Locate the cell with the specified text and output its (x, y) center coordinate. 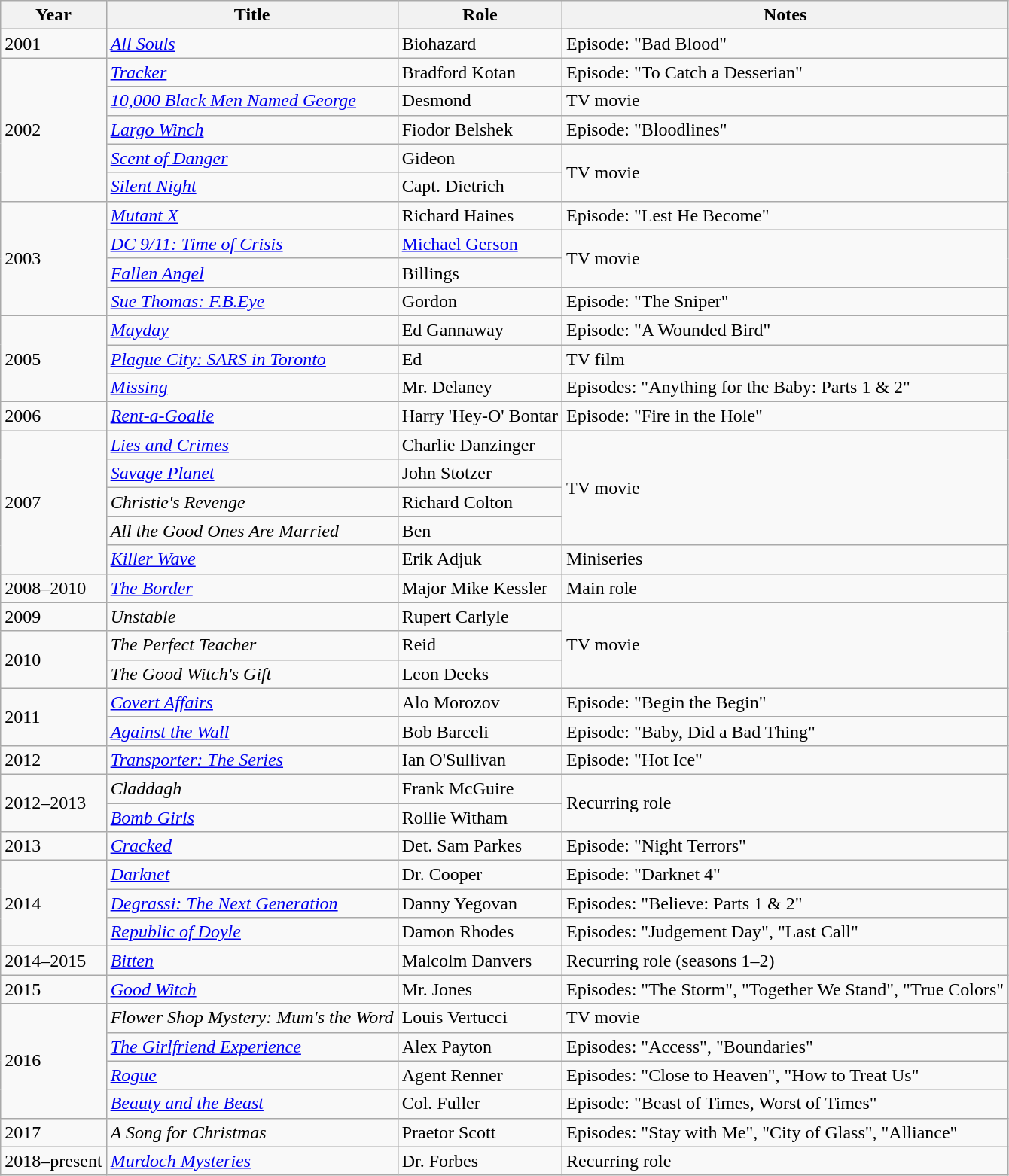
Malcolm Danvers (480, 961)
Episode: "Night Terrors" (785, 846)
Killer Wave (251, 559)
2014–2015 (53, 961)
Episode: "Fire in the Hole" (785, 416)
Episode: "Darknet 4" (785, 875)
Gideon (480, 158)
2011 (53, 717)
Charlie Danzinger (480, 445)
2006 (53, 416)
Murdoch Mysteries (251, 1161)
Michael Gerson (480, 244)
Gordon (480, 301)
2007 (53, 502)
The Girlfriend Experience (251, 1047)
Tracker (251, 72)
2016 (53, 1061)
Good Witch (251, 989)
Rupert Carlyle (480, 617)
Agent Renner (480, 1075)
Fallen Angel (251, 273)
Desmond (480, 101)
Rogue (251, 1075)
2015 (53, 989)
Savage Planet (251, 474)
Episode: "Bad Blood" (785, 44)
Episodes: "Believe: Parts 1 & 2" (785, 903)
Lies and Crimes (251, 445)
Mr. Delaney (480, 388)
Christie's Revenge (251, 502)
Episodes: "Close to Heaven", "How to Treat Us" (785, 1075)
Episode: "Bloodlines" (785, 129)
Covert Affairs (251, 702)
Episode: "Begin the Begin" (785, 702)
Richard Haines (480, 215)
Sue Thomas: F.B.Eye (251, 301)
2014 (53, 903)
Col. Fuller (480, 1104)
Year (53, 15)
Episode: "The Sniper" (785, 301)
Det. Sam Parkes (480, 846)
Degrassi: The Next Generation (251, 903)
Against the Wall (251, 731)
Biohazard (480, 44)
Main role (785, 588)
Rollie Witham (480, 817)
2012–2013 (53, 803)
Transporter: The Series (251, 760)
Bitten (251, 961)
Praetor Scott (480, 1132)
Miniseries (785, 559)
Capt. Dietrich (480, 187)
Flower Shop Mystery: Mum's the Word (251, 1018)
All Souls (251, 44)
TV film (785, 359)
Richard Colton (480, 502)
The Good Witch's Gift (251, 674)
Erik Adjuk (480, 559)
Recurring role (seasons 1–2) (785, 961)
Beauty and the Beast (251, 1104)
All the Good Ones Are Married (251, 531)
2005 (53, 358)
DC 9/11: Time of Crisis (251, 244)
Scent of Danger (251, 158)
Bob Barceli (480, 731)
Title (251, 15)
Ed Gannaway (480, 330)
2003 (53, 258)
Fiodor Belshek (480, 129)
Frank McGuire (480, 788)
Episode: "A Wounded Bird" (785, 330)
The Border (251, 588)
2002 (53, 129)
Alex Payton (480, 1047)
Leon Deeks (480, 674)
Episode: "Hot Ice" (785, 760)
Plague City: SARS in Toronto (251, 359)
Episode: "To Catch a Desserian" (785, 72)
Claddagh (251, 788)
2018–present (53, 1161)
Rent-a-Goalie (251, 416)
Silent Night (251, 187)
Largo Winch (251, 129)
Damon Rhodes (480, 932)
Ben (480, 531)
Episodes: "The Storm", "Together We Stand", "True Colors" (785, 989)
John Stotzer (480, 474)
Danny Yegovan (480, 903)
Episodes: "Access", "Boundaries" (785, 1047)
Episodes: "Stay with Me", "City of Glass", "Alliance" (785, 1132)
Cracked (251, 846)
Episode: "Baby, Did a Bad Thing" (785, 731)
Darknet (251, 875)
Role (480, 15)
Missing (251, 388)
Bradford Kotan (480, 72)
Ed (480, 359)
Louis Vertucci (480, 1018)
Mayday (251, 330)
Notes (785, 15)
Mutant X (251, 215)
2013 (53, 846)
Billings (480, 273)
A Song for Christmas (251, 1132)
Republic of Doyle (251, 932)
10,000 Black Men Named George (251, 101)
Episode: "Beast of Times, Worst of Times" (785, 1104)
Harry 'Hey-O' Bontar (480, 416)
2001 (53, 44)
Alo Morozov (480, 702)
Dr. Forbes (480, 1161)
Unstable (251, 617)
2017 (53, 1132)
Dr. Cooper (480, 875)
The Perfect Teacher (251, 645)
Mr. Jones (480, 989)
Episodes: "Judgement Day", "Last Call" (785, 932)
Major Mike Kessler (480, 588)
Episode: "Lest He Become" (785, 215)
2012 (53, 760)
2010 (53, 660)
Reid (480, 645)
Episodes: "Anything for the Baby: Parts 1 & 2" (785, 388)
2008–2010 (53, 588)
Bomb Girls (251, 817)
Ian O'Sullivan (480, 760)
2009 (53, 617)
